Return the (x, y) coordinate for the center point of the cell that contains the specified text.  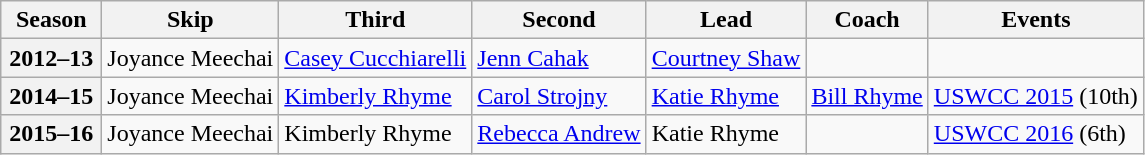
Carol Strojny (559, 96)
2012–13 (52, 58)
Third (376, 20)
Courtney Shaw (726, 58)
Lead (726, 20)
Coach (867, 20)
Second (559, 20)
Season (52, 20)
2014–15 (52, 96)
Rebecca Andrew (559, 134)
Jenn Cahak (559, 58)
USWCC 2015 (10th) (1036, 96)
Bill Rhyme (867, 96)
Casey Cucchiarelli (376, 58)
2015–16 (52, 134)
USWCC 2016 (6th) (1036, 134)
Skip (190, 20)
Events (1036, 20)
